Return the (X, Y) coordinate for the center point of the cell that contains the specified text.  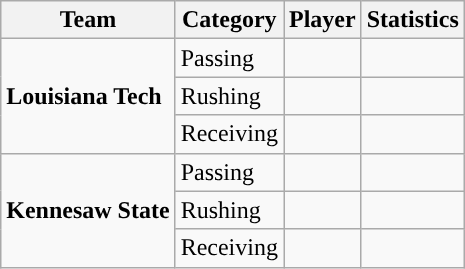
Category (229, 20)
Player (323, 20)
Louisiana Tech (88, 96)
Team (88, 20)
Kennesaw State (88, 210)
Statistics (412, 20)
